Capture the cell that displays the provided text and extract its [X, Y] central coordinate. 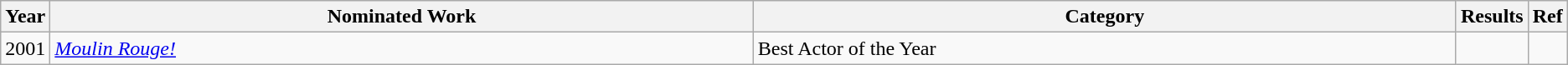
Year [25, 17]
2001 [25, 48]
Moulin Rouge! [402, 48]
Ref [1548, 17]
Results [1492, 17]
Best Actor of the Year [1104, 48]
Nominated Work [402, 17]
Category [1104, 17]
